Provide the (x, y) coordinate of the cell's center where the given text is located.  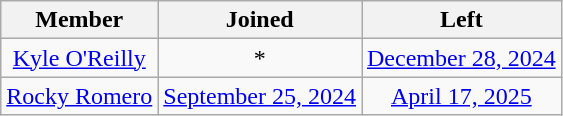
* (260, 58)
April 17, 2025 (462, 96)
Member (80, 20)
Joined (260, 20)
Left (462, 20)
December 28, 2024 (462, 58)
Rocky Romero (80, 96)
Kyle O'Reilly (80, 58)
September 25, 2024 (260, 96)
